Return (X, Y) of the center of cell containing provided text 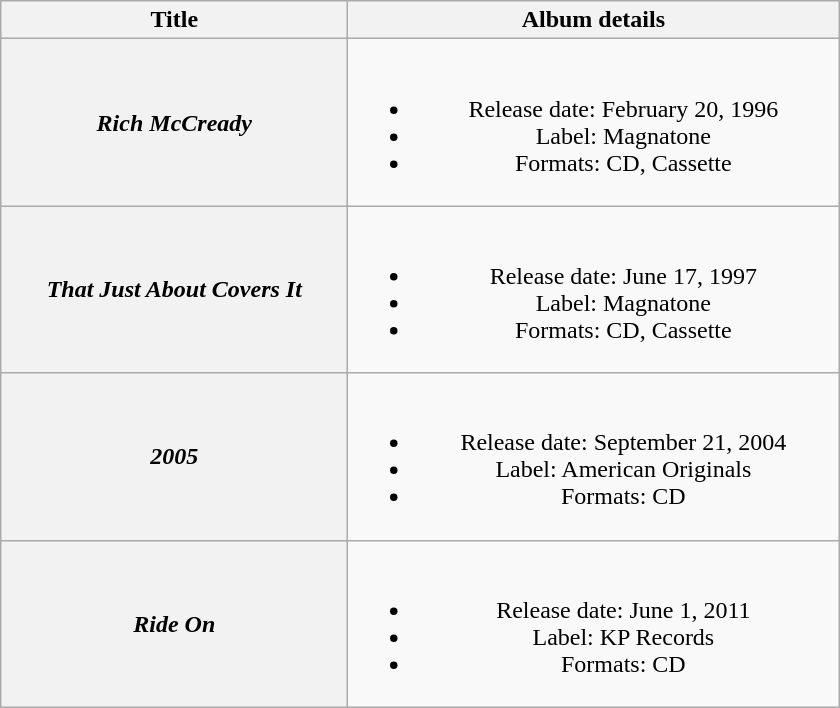
That Just About Covers It (174, 290)
2005 (174, 456)
Release date: February 20, 1996Label: MagnatoneFormats: CD, Cassette (594, 122)
Rich McCready (174, 122)
Ride On (174, 624)
Album details (594, 20)
Title (174, 20)
Release date: September 21, 2004Label: American OriginalsFormats: CD (594, 456)
Release date: June 17, 1997Label: MagnatoneFormats: CD, Cassette (594, 290)
Release date: June 1, 2011Label: KP RecordsFormats: CD (594, 624)
